Return the [x, y] coordinate for the center point of the cell that contains the specified text.  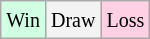
Win [24, 20]
Draw [72, 20]
Loss [126, 20]
